Extract the [x, y] coordinate from the center of the cell holding the provided text.  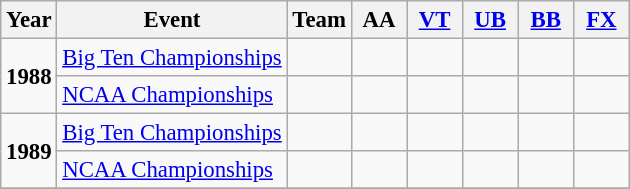
Event [172, 20]
Year [29, 20]
1988 [29, 76]
UB [490, 20]
VT [435, 20]
FX [602, 20]
AA [379, 20]
Team [319, 20]
BB [546, 20]
1989 [29, 152]
